Detect which cell encompasses the target text, then output its (X, Y) center coordinate. 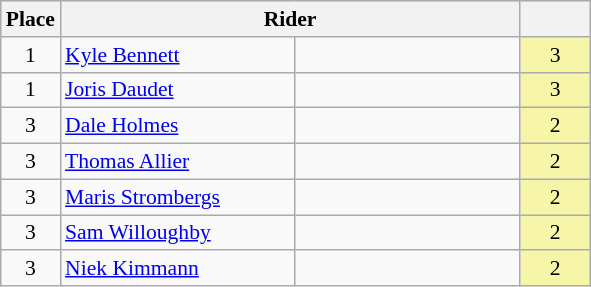
Maris Strombergs (178, 197)
Dale Holmes (178, 126)
Kyle Bennett (178, 55)
Place (30, 19)
Rider (290, 19)
Niek Kimmann (178, 269)
Thomas Allier (178, 162)
Joris Daudet (178, 90)
Sam Willoughby (178, 233)
